Detect which cell encompasses the target text, then output its [x, y] center coordinate. 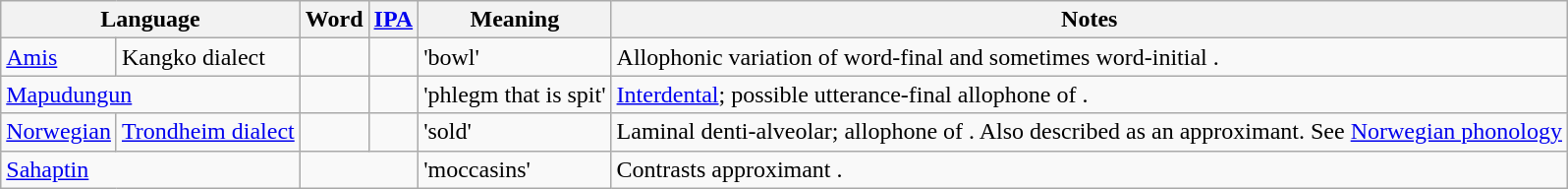
Language [151, 20]
Allophonic variation of word-final and sometimes word-initial . [1089, 57]
Notes [1089, 20]
'bowl' [515, 57]
Amis [59, 57]
Sahaptin [151, 169]
'phlegm that is spit' [515, 94]
Norwegian [59, 132]
Mapudungun [151, 94]
Meaning [515, 20]
Word [334, 20]
Trondheim dialect [208, 132]
Laminal denti-alveolar; allophone of . Also described as an approximant. See Norwegian phonology [1089, 132]
Kangko dialect [208, 57]
'moccasins' [515, 169]
IPA [393, 20]
Interdental; possible utterance-final allophone of . [1089, 94]
'sold' [515, 132]
Contrasts approximant . [1089, 169]
